From the cell containing the given text, extract its center point as [X, Y] coordinate. 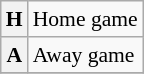
Away game [86, 55]
A [14, 55]
Home game [86, 19]
H [14, 19]
